For the text-containing cell, return its midpoint in [x, y] coordinate format. 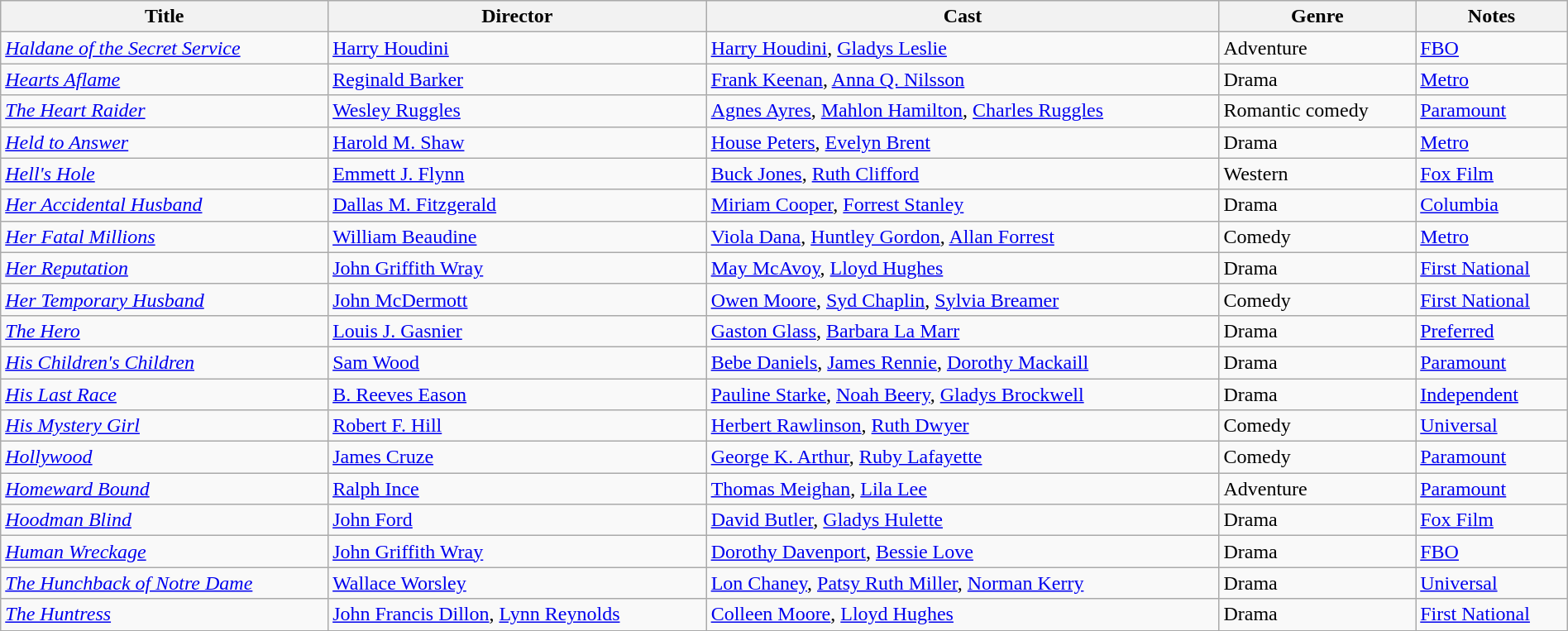
The Huntress [165, 614]
Held to Answer [165, 142]
His Mystery Girl [165, 426]
Her Reputation [165, 268]
Title [165, 17]
Louis J. Gasnier [518, 331]
Frank Keenan, Anna Q. Nilsson [963, 79]
David Butler, Gladys Hulette [963, 520]
Haldane of the Secret Service [165, 48]
Notes [1492, 17]
Lon Chaney, Patsy Ruth Miller, Norman Kerry [963, 583]
Sam Wood [518, 362]
Romantic comedy [1317, 111]
Emmett J. Flynn [518, 174]
Pauline Starke, Noah Beery, Gladys Brockwell [963, 394]
Herbert Rawlinson, Ruth Dwyer [963, 426]
Wesley Ruggles [518, 111]
His Children's Children [165, 362]
John Ford [518, 520]
Director [518, 17]
Harry Houdini, Gladys Leslie [963, 48]
His Last Race [165, 394]
May McAvoy, Lloyd Hughes [963, 268]
Gaston Glass, Barbara La Marr [963, 331]
Ralph Ince [518, 489]
Viola Dana, Huntley Gordon, Allan Forrest [963, 237]
Dallas M. Fitzgerald [518, 205]
John McDermott [518, 299]
Preferred [1492, 331]
Cast [963, 17]
James Cruze [518, 457]
Hollywood [165, 457]
Hell's Hole [165, 174]
Genre [1317, 17]
Her Accidental Husband [165, 205]
Dorothy Davenport, Bessie Love [963, 552]
Columbia [1492, 205]
Human Wreckage [165, 552]
George K. Arthur, Ruby Lafayette [963, 457]
The Hunchback of Notre Dame [165, 583]
Owen Moore, Syd Chaplin, Sylvia Breamer [963, 299]
Wallace Worsley [518, 583]
Hearts Aflame [165, 79]
Colleen Moore, Lloyd Hughes [963, 614]
Homeward Bound [165, 489]
William Beaudine [518, 237]
Buck Jones, Ruth Clifford [963, 174]
Hoodman Blind [165, 520]
Thomas Meighan, Lila Lee [963, 489]
Reginald Barker [518, 79]
Harold M. Shaw [518, 142]
The Heart Raider [165, 111]
John Francis Dillon, Lynn Reynolds [518, 614]
Western [1317, 174]
Her Fatal Millions [165, 237]
The Hero [165, 331]
Harry Houdini [518, 48]
Agnes Ayres, Mahlon Hamilton, Charles Ruggles [963, 111]
B. Reeves Eason [518, 394]
Robert F. Hill [518, 426]
Independent [1492, 394]
Bebe Daniels, James Rennie, Dorothy Mackaill [963, 362]
Miriam Cooper, Forrest Stanley [963, 205]
Her Temporary Husband [165, 299]
House Peters, Evelyn Brent [963, 142]
